Detect which cell encompasses the target text, then output its [x, y] center coordinate. 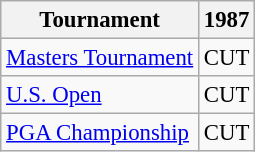
PGA Championship [100, 133]
Masters Tournament [100, 58]
U.S. Open [100, 95]
Tournament [100, 20]
1987 [227, 20]
